Extract the [x, y] coordinate from the center of the cell holding the provided text.  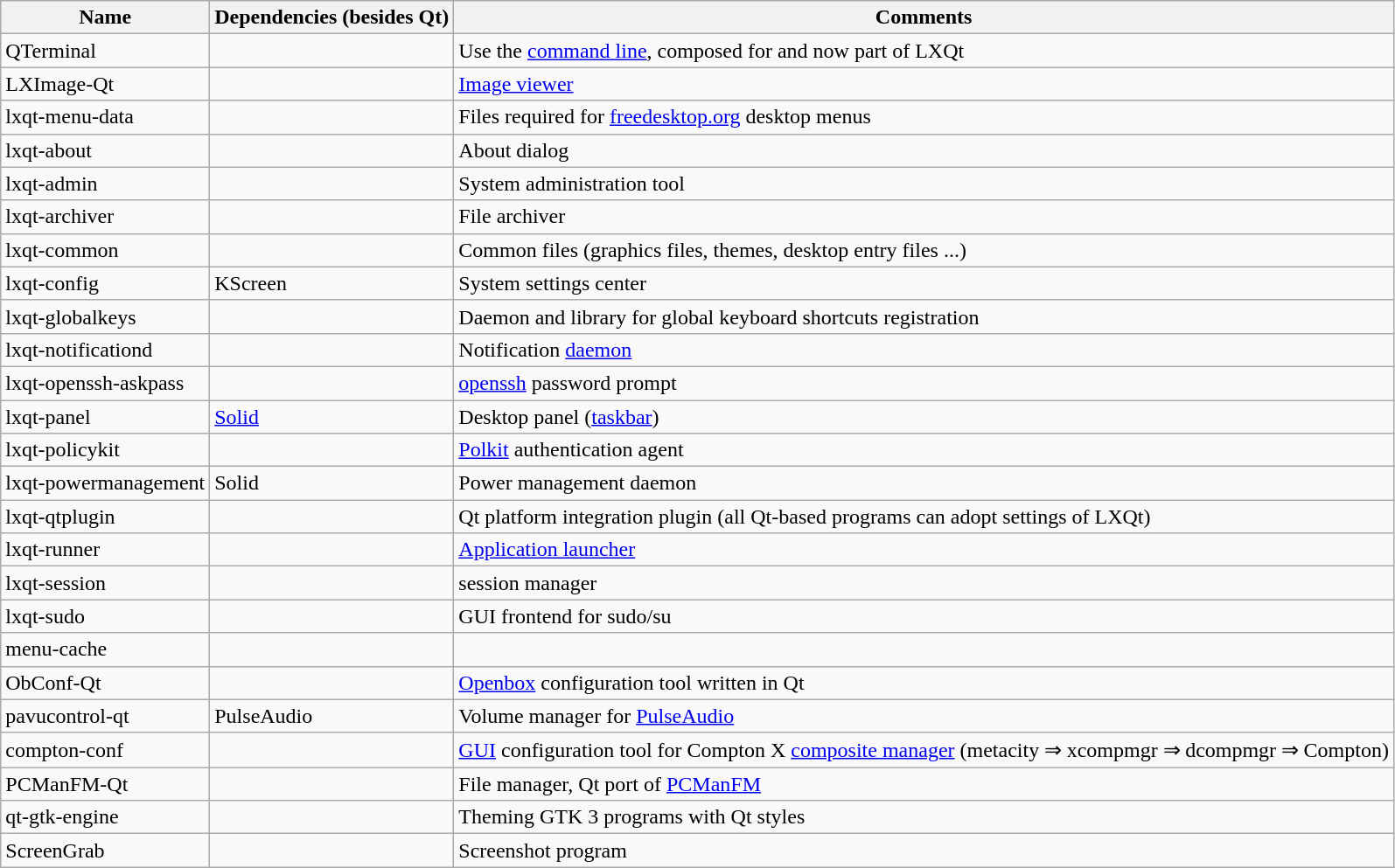
Screenshot program [924, 851]
Openbox configuration tool written in Qt [924, 683]
Qt platform integration plugin (all Qt-based programs can adopt settings of LXQt) [924, 517]
PCManFM-Qt [105, 784]
File manager, Qt port of PCManFM [924, 784]
lxqt-sudo [105, 616]
lxqt-menu-data [105, 117]
LXImage-Qt [105, 84]
GUI frontend for sudo/su [924, 616]
System administration tool [924, 184]
lxqt-runner [105, 550]
qt-gtk-engine [105, 817]
lxqt-openssh-askpass [105, 383]
lxqt-session [105, 583]
Theming GTK 3 programs with Qt styles [924, 817]
System settings center [924, 283]
Notification daemon [924, 350]
QTerminal [105, 51]
About dialog [924, 150]
File archiver [924, 217]
ScreenGrab [105, 851]
Comments [924, 17]
Polkit authentication agent [924, 450]
openssh password prompt [924, 383]
Use the command line, composed for and now part of LXQt [924, 51]
Dependencies (besides Qt) [332, 17]
lxqt-archiver [105, 217]
session manager [924, 583]
pavucontrol-qt [105, 716]
Common files (graphics files, themes, desktop entry files ...) [924, 250]
Desktop panel (taskbar) [924, 417]
KScreen [332, 283]
lxqt-notificationd [105, 350]
Application launcher [924, 550]
GUI configuration tool for Compton X composite manager (metacity ⇒ xcompmgr ⇒ dcompmgr ⇒ Compton) [924, 750]
lxqt-powermanagement [105, 483]
lxqt-admin [105, 184]
lxqt-globalkeys [105, 316]
lxqt-config [105, 283]
lxqt-about [105, 150]
Daemon and library for global keyboard shortcuts registration [924, 316]
Volume manager for PulseAudio [924, 716]
lxqt-qtplugin [105, 517]
menu-cache [105, 649]
Power management daemon [924, 483]
Files required for freedesktop.org desktop menus [924, 117]
ObConf-Qt [105, 683]
lxqt-common [105, 250]
compton-conf [105, 750]
PulseAudio [332, 716]
Name [105, 17]
lxqt-panel [105, 417]
lxqt-policykit [105, 450]
Image viewer [924, 84]
